Determine the (X, Y) coordinate at the center of the cell enclosing the given text.  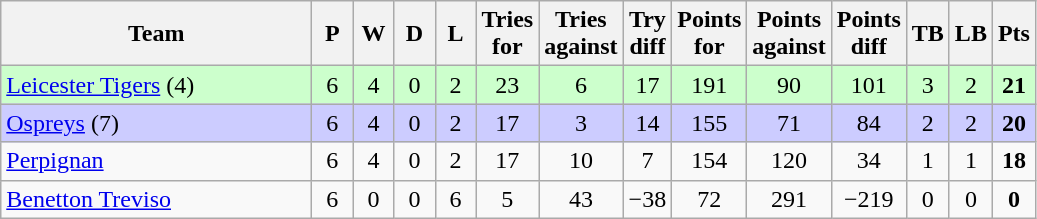
Points diff (868, 34)
Leicester Tigers (4) (156, 85)
Perpignan (156, 161)
71 (789, 123)
7 (648, 161)
34 (868, 161)
23 (508, 85)
LB (970, 34)
Ospreys (7) (156, 123)
Tries against (581, 34)
120 (789, 161)
84 (868, 123)
10 (581, 161)
20 (1014, 123)
P (332, 34)
155 (710, 123)
W (374, 34)
−219 (868, 199)
5 (508, 199)
154 (710, 161)
TB (928, 34)
Points for (710, 34)
14 (648, 123)
291 (789, 199)
101 (868, 85)
Benetton Treviso (156, 199)
Try diff (648, 34)
72 (710, 199)
Team (156, 34)
18 (1014, 161)
43 (581, 199)
D (414, 34)
L (456, 34)
Points against (789, 34)
191 (710, 85)
Pts (1014, 34)
−38 (648, 199)
Tries for (508, 34)
21 (1014, 85)
90 (789, 85)
